Identify which cell holds the provided text, then report its (x, y) central coordinate. 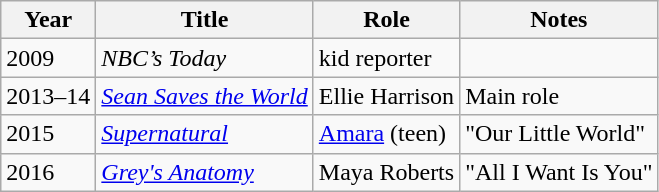
NBC’s Today (204, 58)
Supernatural (204, 134)
Maya Roberts (386, 172)
Grey's Anatomy (204, 172)
Ellie Harrison (386, 96)
"Our Little World" (559, 134)
Notes (559, 20)
Title (204, 20)
"All I Want Is You" (559, 172)
Year (48, 20)
Amara (teen) (386, 134)
Role (386, 20)
2016 (48, 172)
kid reporter (386, 58)
2013–14 (48, 96)
2009 (48, 58)
Sean Saves the World (204, 96)
2015 (48, 134)
Main role (559, 96)
